Capture the cell that displays the provided text and extract its (X, Y) central coordinate. 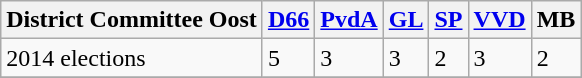
2014 elections (132, 58)
D66 (288, 20)
VVD (500, 20)
GL (406, 20)
SP (448, 20)
MB (556, 20)
PvdA (349, 20)
5 (288, 58)
District Committee Oost (132, 20)
